Capture the cell that displays the provided text and extract its (x, y) central coordinate. 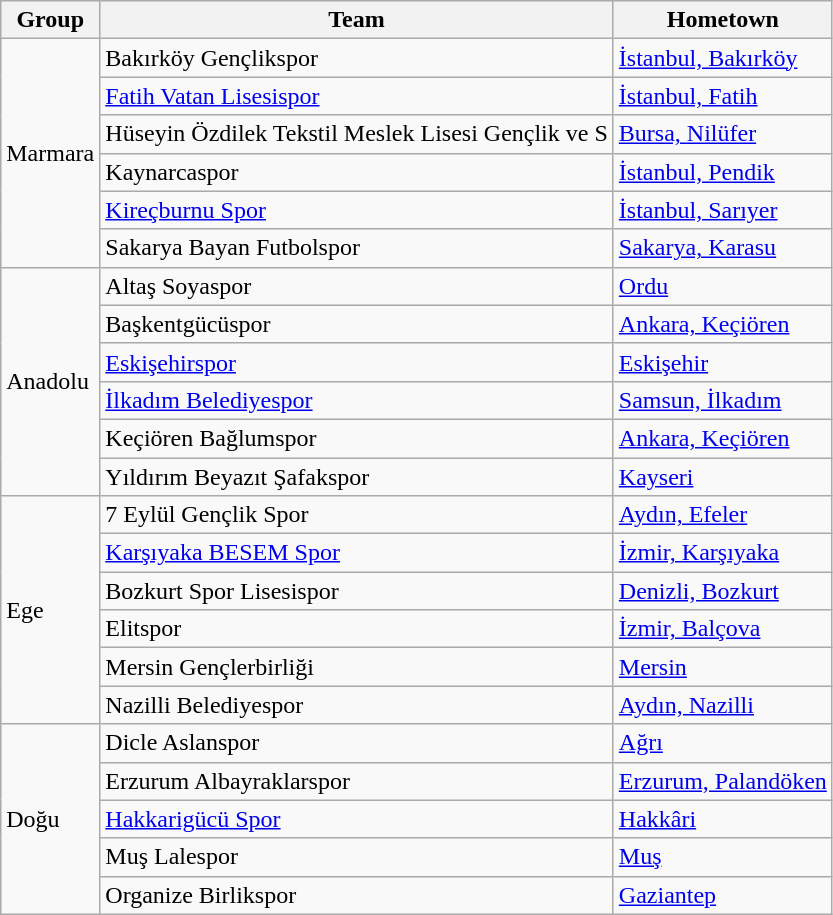
Başkentgücüspor (357, 324)
Bozkurt Spor Lisesispor (357, 591)
Hakkâri (722, 819)
Aydın, Efeler (722, 515)
Bakırköy Gençlikspor (357, 58)
Ege (50, 610)
Gaziantep (722, 895)
Erzurum, Palandöken (722, 781)
Nazilli Belediyespor (357, 705)
Kaynarcaspor (357, 172)
İzmir, Balçova (722, 629)
Team (357, 20)
Hüseyin Özdilek Tekstil Meslek Lisesi Gençlik ve S (357, 134)
Kayseri (722, 477)
Yıldırım Beyazıt Şafakspor (357, 477)
Eskişehir (722, 362)
İzmir, Karşıyaka (722, 553)
Ağrı (722, 743)
İstanbul, Pendik (722, 172)
Marmara (50, 153)
İstanbul, Fatih (722, 96)
İstanbul, Bakırköy (722, 58)
Dicle Aslanspor (357, 743)
Ordu (722, 286)
İlkadım Belediyespor (357, 400)
Erzurum Albayraklarspor (357, 781)
Samsun, İlkadım (722, 400)
7 Eylül Gençlik Spor (357, 515)
Elitspor (357, 629)
Eskişehirspor (357, 362)
Muş (722, 857)
Aydın, Nazilli (722, 705)
İstanbul, Sarıyer (722, 210)
Fatih Vatan Lisesispor (357, 96)
Mersin Gençlerbirliği (357, 667)
Keçiören Bağlumspor (357, 438)
Hakkarigücü Spor (357, 819)
Muş Lalespor (357, 857)
Denizli, Bozkurt (722, 591)
Group (50, 20)
Karşıyaka BESEM Spor (357, 553)
Doğu (50, 819)
Anadolu (50, 381)
Organize Birlikspor (357, 895)
Altaş Soyaspor (357, 286)
Sakarya, Karasu (722, 248)
Bursa, Nilüfer (722, 134)
Sakarya Bayan Futbolspor (357, 248)
Kireçburnu Spor (357, 210)
Hometown (722, 20)
Mersin (722, 667)
